For the text-containing cell, return its midpoint in [X, Y] coordinate format. 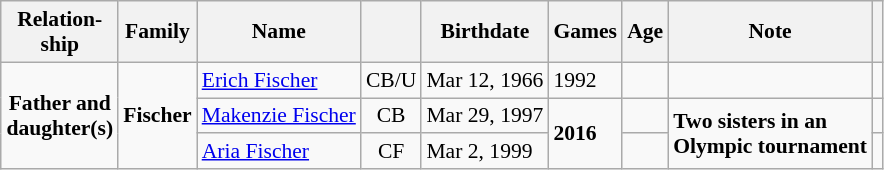
Mar 2, 1999 [484, 152]
Two sisters in anOlympic tournament [770, 134]
Fischer [157, 116]
Makenzie Fischer [279, 116]
Family [157, 32]
Games [585, 32]
2016 [585, 134]
Note [770, 32]
Mar 12, 1966 [484, 80]
Father anddaughter(s) [60, 116]
CB/U [392, 80]
Mar 29, 1997 [484, 116]
Relation-ship [60, 32]
Aria Fischer [279, 152]
Age [645, 32]
Erich Fischer [279, 80]
Birthdate [484, 32]
CB [392, 116]
1992 [585, 80]
CF [392, 152]
Name [279, 32]
